Search for the cell housing the specified text and yield its (X, Y) center coordinate. 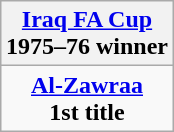
Al-Zawraa1st title (86, 98)
Iraq FA Cup1975–76 winner (86, 34)
